Locate the cell with the specified text and output its [X, Y] center coordinate. 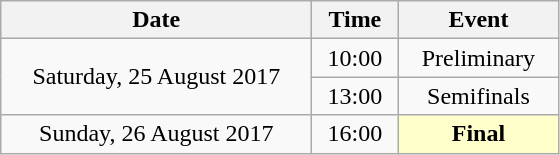
Time [355, 20]
10:00 [355, 58]
16:00 [355, 134]
Final [478, 134]
13:00 [355, 96]
Preliminary [478, 58]
Event [478, 20]
Sunday, 26 August 2017 [156, 134]
Semifinals [478, 96]
Saturday, 25 August 2017 [156, 77]
Date [156, 20]
